Output the [x, y] coordinate of the center of the cell containing the given text.  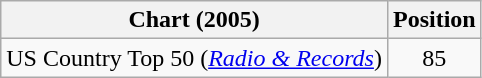
Chart (2005) [194, 20]
85 [434, 58]
Position [434, 20]
US Country Top 50 (Radio & Records) [194, 58]
